Provide the [X, Y] coordinate of the cell's center where the given text is located.  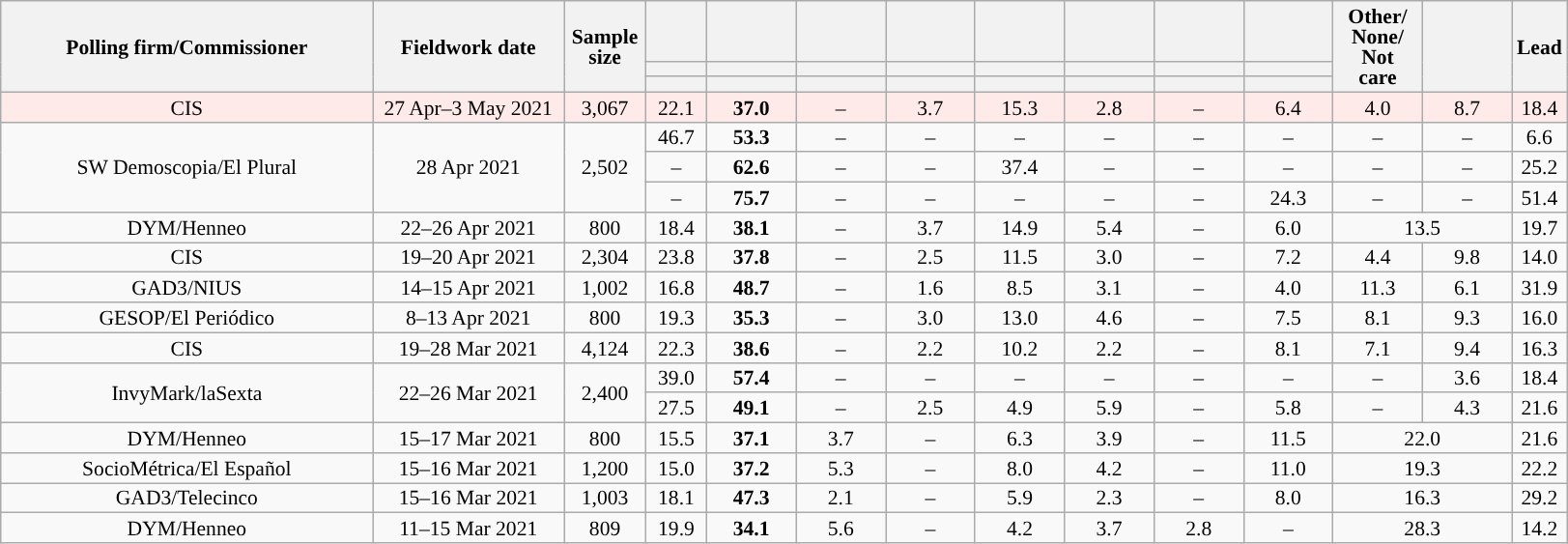
11.3 [1378, 288]
22–26 Apr 2021 [469, 228]
14.2 [1540, 528]
4.4 [1378, 257]
75.7 [752, 197]
38.6 [752, 348]
6.3 [1020, 439]
25.2 [1540, 168]
27 Apr–3 May 2021 [469, 106]
7.2 [1289, 257]
Lead [1540, 46]
34.1 [752, 528]
22.3 [676, 348]
16.8 [676, 288]
48.7 [752, 288]
28.3 [1422, 528]
57.4 [752, 377]
39.0 [676, 377]
11–15 Mar 2021 [469, 528]
15–17 Mar 2021 [469, 439]
7.5 [1289, 317]
53.3 [752, 137]
22.0 [1422, 439]
9.8 [1467, 257]
2.1 [841, 499]
5.4 [1109, 228]
4.9 [1020, 408]
6.1 [1467, 288]
16.0 [1540, 317]
37.1 [752, 439]
5.6 [841, 528]
3,067 [605, 106]
22.2 [1540, 468]
9.3 [1467, 317]
37.0 [752, 106]
13.0 [1020, 317]
11.0 [1289, 468]
38.1 [752, 228]
35.3 [752, 317]
47.3 [752, 499]
19.7 [1540, 228]
37.8 [752, 257]
15.5 [676, 439]
1.6 [929, 288]
2,400 [605, 392]
9.4 [1467, 348]
Sample size [605, 46]
31.9 [1540, 288]
SW Demoscopia/El Plural [187, 166]
4.6 [1109, 317]
2,304 [605, 257]
3.6 [1467, 377]
22–26 Mar 2021 [469, 392]
13.5 [1422, 228]
15.0 [676, 468]
24.3 [1289, 197]
49.1 [752, 408]
3.9 [1109, 439]
15.3 [1020, 106]
GAD3/NIUS [187, 288]
4,124 [605, 348]
GAD3/Telecinco [187, 499]
27.5 [676, 408]
19–28 Mar 2021 [469, 348]
1,002 [605, 288]
10.2 [1020, 348]
19.9 [676, 528]
GESOP/El Periódico [187, 317]
62.6 [752, 168]
InvyMark/laSexta [187, 392]
22.1 [676, 106]
6.4 [1289, 106]
2,502 [605, 166]
6.0 [1289, 228]
23.8 [676, 257]
4.3 [1467, 408]
6.6 [1540, 137]
7.1 [1378, 348]
8–13 Apr 2021 [469, 317]
SocioMétrica/El Español [187, 468]
8.7 [1467, 106]
37.4 [1020, 168]
1,200 [605, 468]
Fieldwork date [469, 46]
29.2 [1540, 499]
19–20 Apr 2021 [469, 257]
14.0 [1540, 257]
1,003 [605, 499]
5.8 [1289, 408]
Polling firm/Commissioner [187, 46]
809 [605, 528]
8.5 [1020, 288]
3.1 [1109, 288]
28 Apr 2021 [469, 166]
14–15 Apr 2021 [469, 288]
51.4 [1540, 197]
14.9 [1020, 228]
18.1 [676, 499]
2.3 [1109, 499]
37.2 [752, 468]
46.7 [676, 137]
5.3 [841, 468]
Other/None/Notcare [1378, 46]
